Locate the cell with the specified text and output its (x, y) center coordinate. 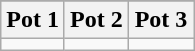
Pot 1 (33, 20)
Pot 2 (96, 20)
Pot 3 (161, 20)
